From the cell containing the given text, extract its center point as [X, Y] coordinate. 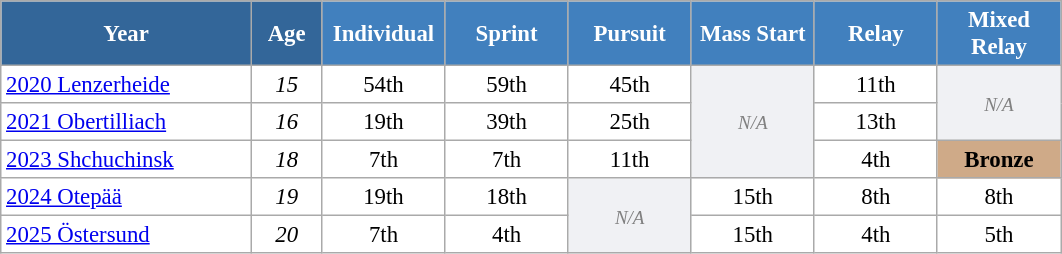
13th [876, 122]
Bronze [998, 160]
18 [286, 160]
Age [286, 34]
Sprint [506, 34]
45th [630, 85]
54th [384, 85]
39th [506, 122]
2024 Otepää [126, 197]
Year [126, 34]
2020 Lenzerheide [126, 85]
2023 Shchuchinsk [126, 160]
16 [286, 122]
Mixed Relay [998, 34]
19 [286, 197]
Relay [876, 34]
20 [286, 235]
15 [286, 85]
18th [506, 197]
Pursuit [630, 34]
Individual [384, 34]
25th [630, 122]
2025 Östersund [126, 235]
2021 Obertilliach [126, 122]
59th [506, 85]
5th [998, 235]
Mass Start [752, 34]
